Return (x, y) of the center of cell containing provided text 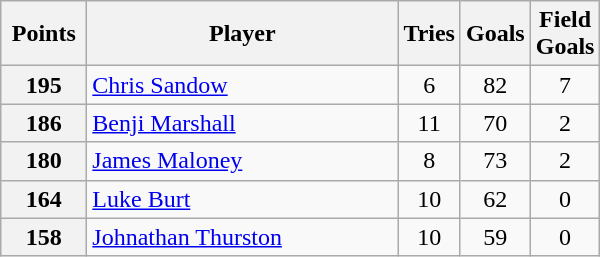
186 (44, 123)
Goals (495, 34)
158 (44, 237)
Chris Sandow (242, 85)
180 (44, 161)
11 (430, 123)
Points (44, 34)
Tries (430, 34)
82 (495, 85)
Player (242, 34)
Field Goals (565, 34)
7 (565, 85)
70 (495, 123)
Luke Burt (242, 199)
164 (44, 199)
6 (430, 85)
Johnathan Thurston (242, 237)
62 (495, 199)
James Maloney (242, 161)
8 (430, 161)
73 (495, 161)
Benji Marshall (242, 123)
195 (44, 85)
59 (495, 237)
